Return the (X, Y) coordinate for the center point of the cell that contains the specified text.  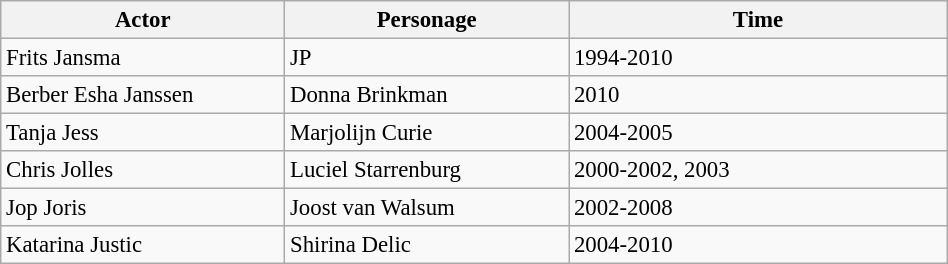
Donna Brinkman (427, 95)
2004-2010 (758, 245)
Tanja Jess (143, 133)
Berber Esha Janssen (143, 95)
Personage (427, 20)
Luciel Starrenburg (427, 170)
Actor (143, 20)
Chris Jolles (143, 170)
JP (427, 58)
2000-2002, 2003 (758, 170)
2010 (758, 95)
Joost van Walsum (427, 208)
Marjolijn Curie (427, 133)
1994-2010 (758, 58)
2004-2005 (758, 133)
Shirina Delic (427, 245)
2002-2008 (758, 208)
Frits Jansma (143, 58)
Katarina Justic (143, 245)
Jop Joris (143, 208)
Time (758, 20)
